Locate the cell with the specified text and output its (x, y) center coordinate. 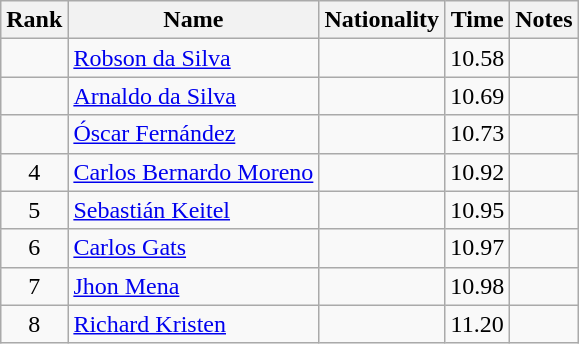
Richard Kristen (194, 324)
Óscar Fernández (194, 134)
10.58 (478, 58)
Name (194, 20)
10.69 (478, 96)
Carlos Bernardo Moreno (194, 172)
11.20 (478, 324)
Time (478, 20)
4 (34, 172)
8 (34, 324)
Carlos Gats (194, 248)
Robson da Silva (194, 58)
6 (34, 248)
Jhon Mena (194, 286)
10.95 (478, 210)
5 (34, 210)
Notes (544, 20)
10.73 (478, 134)
7 (34, 286)
Sebastián Keitel (194, 210)
Rank (34, 20)
10.98 (478, 286)
Arnaldo da Silva (194, 96)
Nationality (382, 20)
10.92 (478, 172)
10.97 (478, 248)
